Scan for the cell matching the given text and deliver its (X, Y) coordinate at center. 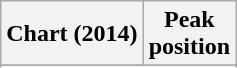
Chart (2014) (72, 34)
Peakposition (189, 34)
